Determine the (x, y) coordinate at the center of the cell enclosing the given text.  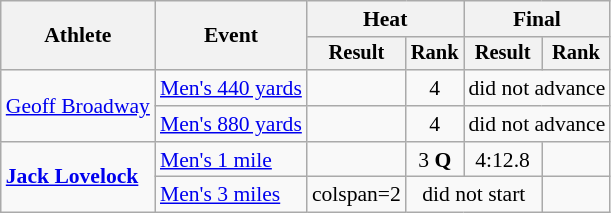
Jack Lovelock (78, 178)
3 Q (435, 160)
Men's 3 miles (231, 195)
Athlete (78, 36)
Men's 880 yards (231, 124)
colspan=2 (356, 195)
4:12.8 (503, 160)
Final (538, 19)
Men's 1 mile (231, 160)
Event (231, 36)
Men's 440 yards (231, 88)
Geoff Broadway (78, 106)
did not start (474, 195)
Heat (386, 19)
